Pinpoint the cell where the given text exists, returning its (x, y) midpoint coordinate. 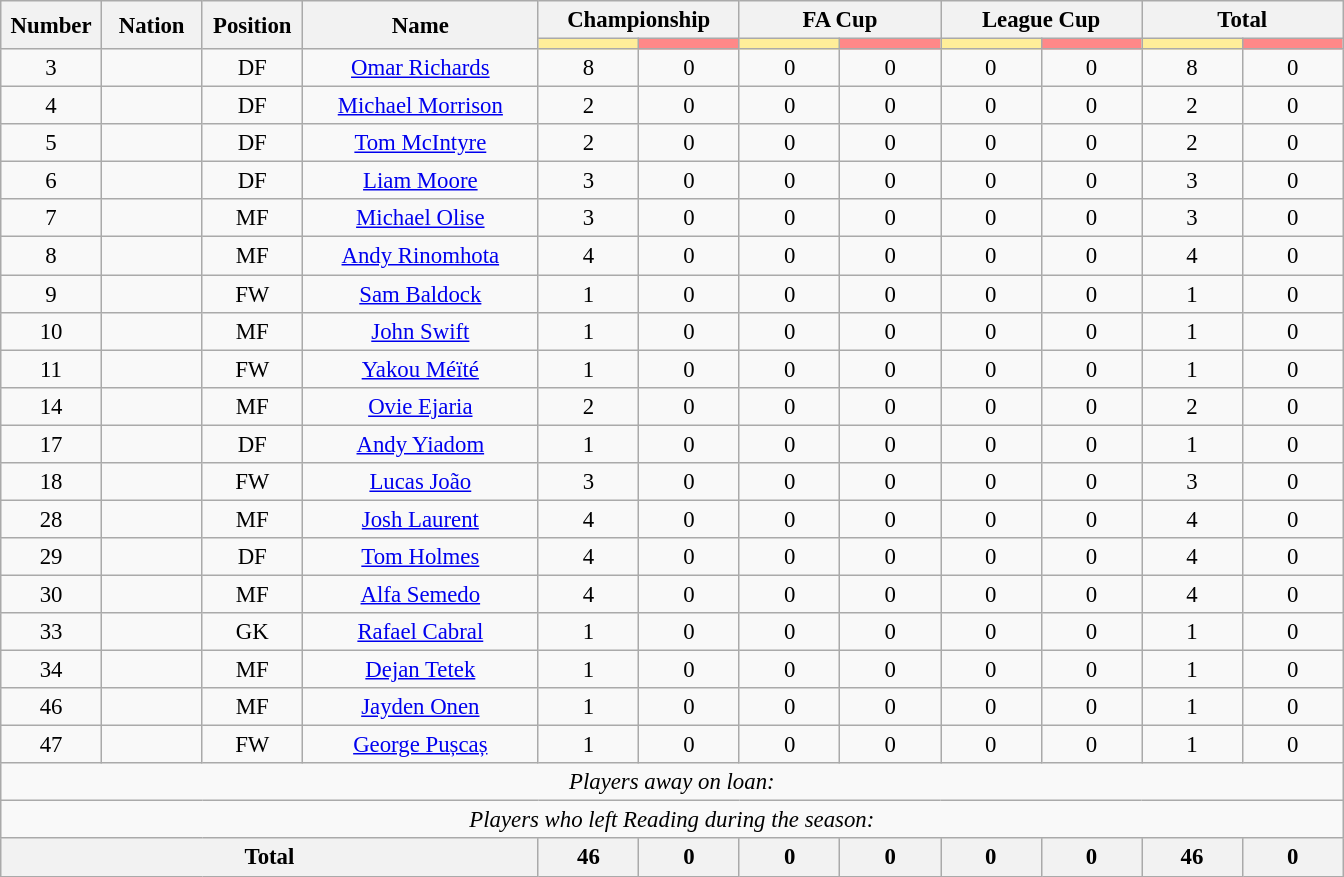
Ovie Ejaria (421, 406)
Andy Rinomhota (421, 256)
Name (421, 25)
Position (252, 25)
Michael Olise (421, 219)
Championship (638, 20)
Jayden Onen (421, 707)
Tom McIntyre (421, 143)
14 (52, 406)
Sam Baldock (421, 294)
Josh Laurent (421, 519)
28 (52, 519)
John Swift (421, 331)
Omar Richards (421, 68)
Number (52, 25)
Liam Moore (421, 181)
Nation (152, 25)
34 (52, 670)
33 (52, 632)
11 (52, 369)
9 (52, 294)
Michael Morrison (421, 106)
GK (252, 632)
6 (52, 181)
5 (52, 143)
7 (52, 219)
Players who left Reading during the season: (672, 820)
18 (52, 482)
Players away on loan: (672, 782)
47 (52, 745)
Lucas João (421, 482)
FA Cup (840, 20)
17 (52, 444)
29 (52, 557)
Andy Yiadom (421, 444)
30 (52, 594)
George Pușcaș (421, 745)
Rafael Cabral (421, 632)
Alfa Semedo (421, 594)
10 (52, 331)
League Cup (1040, 20)
Tom Holmes (421, 557)
Yakou Méïté (421, 369)
Dejan Tetek (421, 670)
